Identify which cell holds the provided text, then report its (X, Y) central coordinate. 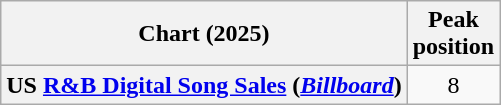
Peakposition (453, 34)
US R&B Digital Song Sales (Billboard) (204, 85)
Chart (2025) (204, 34)
8 (453, 85)
